Scan for the cell matching the given text and deliver its (x, y) coordinate at center. 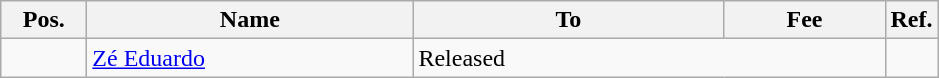
Pos. (44, 20)
Name (250, 20)
Released (649, 58)
Fee (804, 20)
Ref. (912, 20)
To (568, 20)
Zé Eduardo (250, 58)
